Scan for the cell matching the given text and deliver its [x, y] coordinate at center. 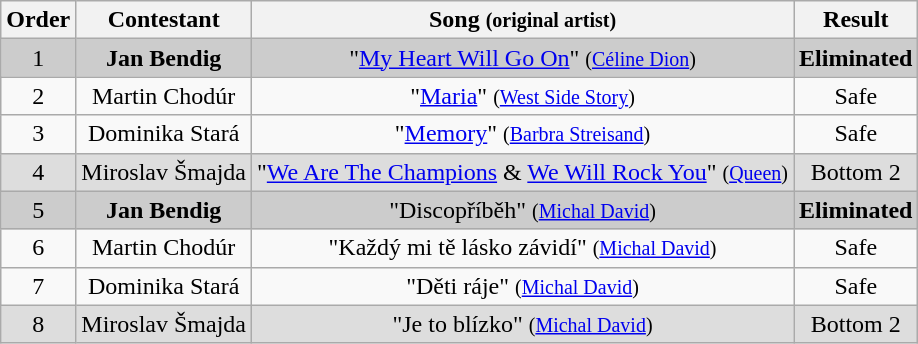
Result [856, 20]
3 [38, 134]
2 [38, 96]
"Je to blízko" (Michal David) [523, 324]
"Každý mi tě lásko závidí" (Michal David) [523, 248]
"Memory" (Barbra Streisand) [523, 134]
"Maria" (West Side Story) [523, 96]
1 [38, 58]
"Discopříběh" (Michal David) [523, 210]
6 [38, 248]
"My Heart Will Go On" (Céline Dion) [523, 58]
"Děti ráje" (Michal David) [523, 286]
4 [38, 172]
Order [38, 20]
Contestant [164, 20]
"We Are The Champions & We Will Rock You" (Queen) [523, 172]
Song (original artist) [523, 20]
8 [38, 324]
5 [38, 210]
7 [38, 286]
